From the cell containing the given text, extract its center point as [x, y] coordinate. 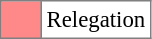
Relegation [96, 20]
